Return [X, Y] of the center of cell containing provided text 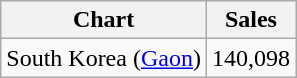
140,098 [250, 58]
Chart [104, 20]
South Korea (Gaon) [104, 58]
Sales [250, 20]
